Extract the [X, Y] coordinate from the center of the cell holding the provided text.  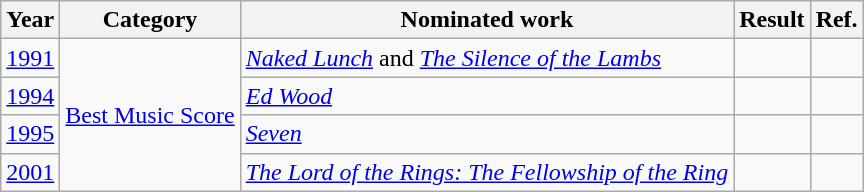
Year [30, 20]
Result [772, 20]
Ref. [836, 20]
The Lord of the Rings: The Fellowship of the Ring [487, 172]
1995 [30, 134]
1994 [30, 96]
Seven [487, 134]
Category [150, 20]
2001 [30, 172]
Best Music Score [150, 115]
Nominated work [487, 20]
Naked Lunch and The Silence of the Lambs [487, 58]
1991 [30, 58]
Ed Wood [487, 96]
